Return (X, Y) of the center of cell containing provided text 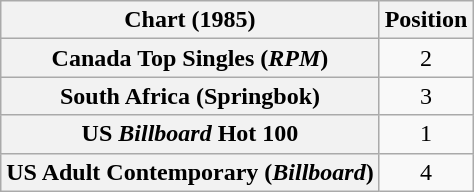
1 (426, 134)
Position (426, 20)
South Africa (Springbok) (190, 96)
Chart (1985) (190, 20)
Canada Top Singles (RPM) (190, 58)
4 (426, 172)
US Adult Contemporary (Billboard) (190, 172)
US Billboard Hot 100 (190, 134)
3 (426, 96)
2 (426, 58)
